Capture the cell that displays the provided text and extract its (x, y) central coordinate. 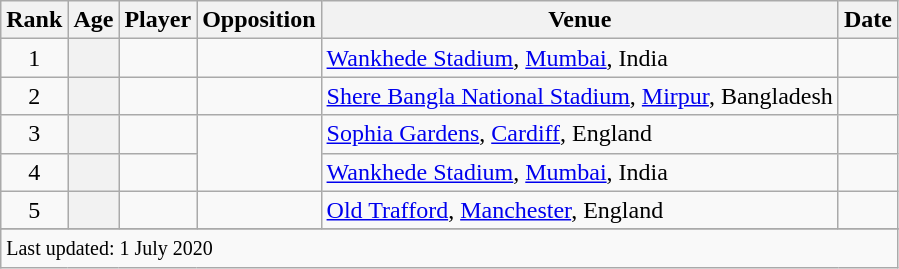
4 (34, 172)
Last updated: 1 July 2020 (450, 248)
Age (94, 20)
5 (34, 210)
Old Trafford, Manchester, England (580, 210)
Date (868, 20)
3 (34, 134)
Rank (34, 20)
Player (158, 20)
1 (34, 58)
Opposition (259, 20)
2 (34, 96)
Sophia Gardens, Cardiff, England (580, 134)
Shere Bangla National Stadium, Mirpur, Bangladesh (580, 96)
Venue (580, 20)
